Pinpoint the cell where the given text exists, returning its [X, Y] midpoint coordinate. 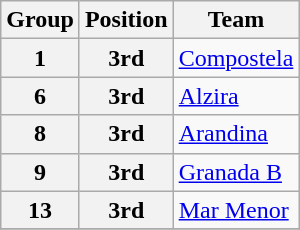
13 [40, 210]
6 [40, 96]
Team [236, 20]
9 [40, 172]
1 [40, 58]
8 [40, 134]
Alzira [236, 96]
Compostela [236, 58]
Arandina [236, 134]
Position [126, 20]
Granada B [236, 172]
Group [40, 20]
Mar Menor [236, 210]
